Provide the (X, Y) coordinate of the cell's center where the given text is located.  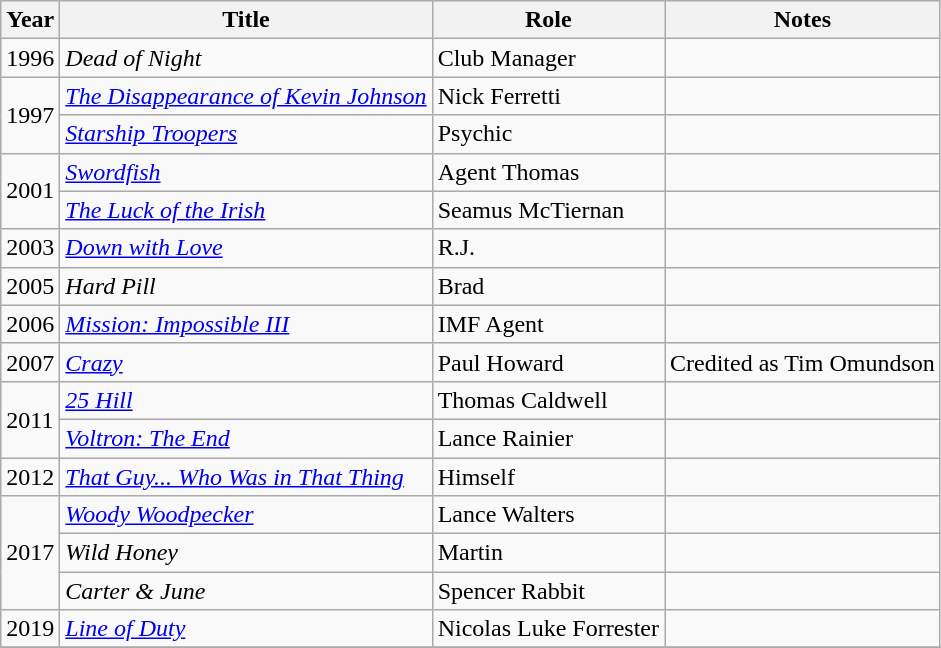
Starship Troopers (246, 134)
The Luck of the Irish (246, 210)
Spencer Rabbit (548, 591)
2017 (30, 553)
Title (246, 20)
2001 (30, 191)
Lance Rainier (548, 438)
Psychic (548, 134)
Wild Honey (246, 553)
Nicolas Luke Forrester (548, 629)
R.J. (548, 248)
Line of Duty (246, 629)
Thomas Caldwell (548, 400)
Mission: Impossible III (246, 324)
Role (548, 20)
1997 (30, 115)
2007 (30, 362)
Year (30, 20)
Brad (548, 286)
Martin (548, 553)
Dead of Night (246, 58)
Credited as Tim Omundson (802, 362)
Voltron: The End (246, 438)
Swordfish (246, 172)
25 Hill (246, 400)
Club Manager (548, 58)
Hard Pill (246, 286)
2011 (30, 419)
Carter & June (246, 591)
2012 (30, 477)
Down with Love (246, 248)
IMF Agent (548, 324)
Crazy (246, 362)
Notes (802, 20)
1996 (30, 58)
Woody Woodpecker (246, 515)
Paul Howard (548, 362)
Seamus McTiernan (548, 210)
The Disappearance of Kevin Johnson (246, 96)
2006 (30, 324)
2003 (30, 248)
Himself (548, 477)
That Guy... Who Was in That Thing (246, 477)
2019 (30, 629)
Agent Thomas (548, 172)
Nick Ferretti (548, 96)
2005 (30, 286)
Lance Walters (548, 515)
